Provide the (x, y) coordinate of the cell's center where the given text is located.  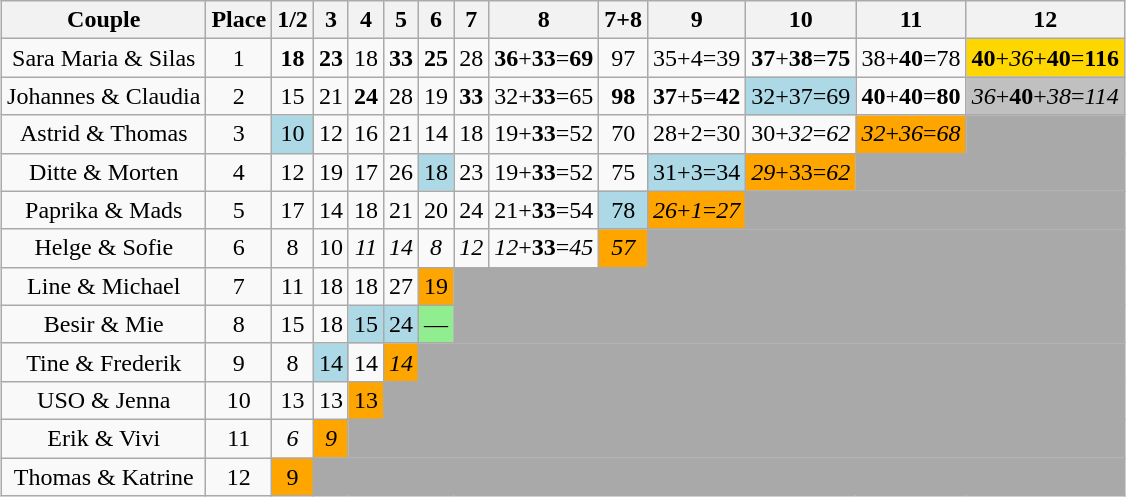
1 (239, 58)
20 (436, 210)
31+3=34 (697, 172)
37+38=75 (801, 58)
— (436, 324)
75 (624, 172)
Couple (104, 20)
98 (624, 96)
40+40=80 (911, 96)
Tine & Frederik (104, 362)
32+37=69 (801, 96)
35+4=39 (697, 58)
12+33=45 (544, 248)
USO & Jenna (104, 400)
30+32=62 (801, 134)
32+33=65 (544, 96)
26 (400, 172)
37+5=42 (697, 96)
7+8 (624, 20)
21+33=54 (544, 210)
Besir & Mie (104, 324)
97 (624, 58)
Paprika & Mads (104, 210)
Helge & Sofie (104, 248)
Ditte & Morten (104, 172)
27 (400, 286)
Place (239, 20)
Astrid & Thomas (104, 134)
Line & Michael (104, 286)
16 (366, 134)
Sara Maria & Silas (104, 58)
Erik & Vivi (104, 438)
70 (624, 134)
38+40=78 (911, 58)
36+40+38=114 (1045, 96)
29+33=62 (801, 172)
26+1=27 (697, 210)
36+33=69 (544, 58)
1/2 (293, 20)
40+36+40=116 (1045, 58)
57 (624, 248)
78 (624, 210)
2 (239, 96)
Thomas & Katrine (104, 477)
25 (436, 58)
32+36=68 (911, 134)
28+2=30 (697, 134)
Johannes & Claudia (104, 96)
